For the text-containing cell, return its midpoint in [x, y] coordinate format. 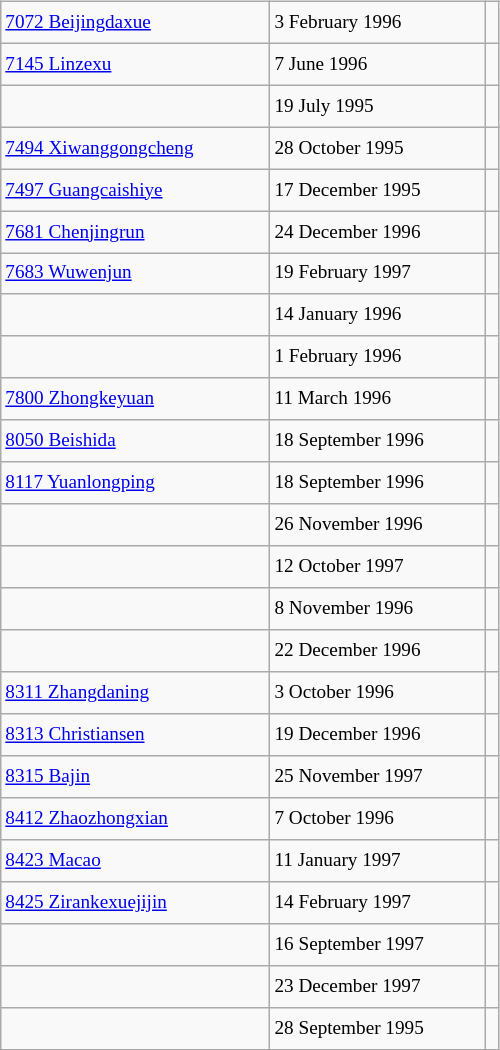
8315 Bajin [136, 777]
7494 Xiwanggongcheng [136, 148]
8050 Beishida [136, 441]
8412 Zhaozhongxian [136, 819]
8423 Macao [136, 861]
7683 Wuwenjun [136, 274]
25 November 1997 [378, 777]
24 December 1996 [378, 232]
16 September 1997 [378, 944]
1 February 1996 [378, 357]
7145 Linzexu [136, 64]
28 October 1995 [378, 148]
3 October 1996 [378, 693]
22 December 1996 [378, 651]
14 January 1996 [378, 315]
26 November 1996 [378, 525]
8117 Yuanlongping [136, 483]
19 December 1996 [378, 735]
3 February 1996 [378, 22]
28 September 1995 [378, 1028]
8 November 1996 [378, 609]
19 July 1995 [378, 106]
7 June 1996 [378, 64]
8425 Zirankexuejijin [136, 902]
7800 Zhongkeyuan [136, 399]
7681 Chenjingrun [136, 232]
7 October 1996 [378, 819]
12 October 1997 [378, 567]
8313 Christiansen [136, 735]
7497 Guangcaishiye [136, 190]
14 February 1997 [378, 902]
8311 Zhangdaning [136, 693]
11 January 1997 [378, 861]
7072 Beijingdaxue [136, 22]
19 February 1997 [378, 274]
11 March 1996 [378, 399]
17 December 1995 [378, 190]
23 December 1997 [378, 986]
